Determine the [X, Y] coordinate at the center of the cell enclosing the given text.  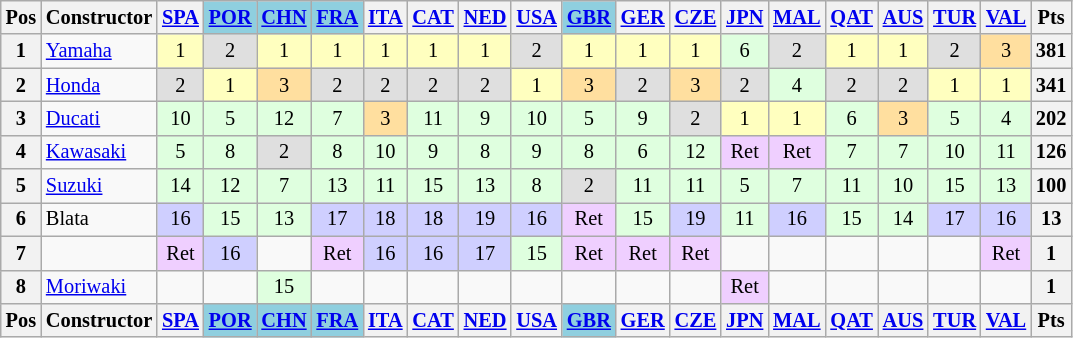
Kawasaki [99, 152]
202 [1051, 118]
Yamaha [99, 51]
Blata [99, 219]
Moriwaki [99, 287]
Suzuki [99, 186]
Ducati [99, 118]
381 [1051, 51]
Honda [99, 85]
341 [1051, 85]
100 [1051, 186]
126 [1051, 152]
